From the cell containing the given text, extract its center point as (x, y) coordinate. 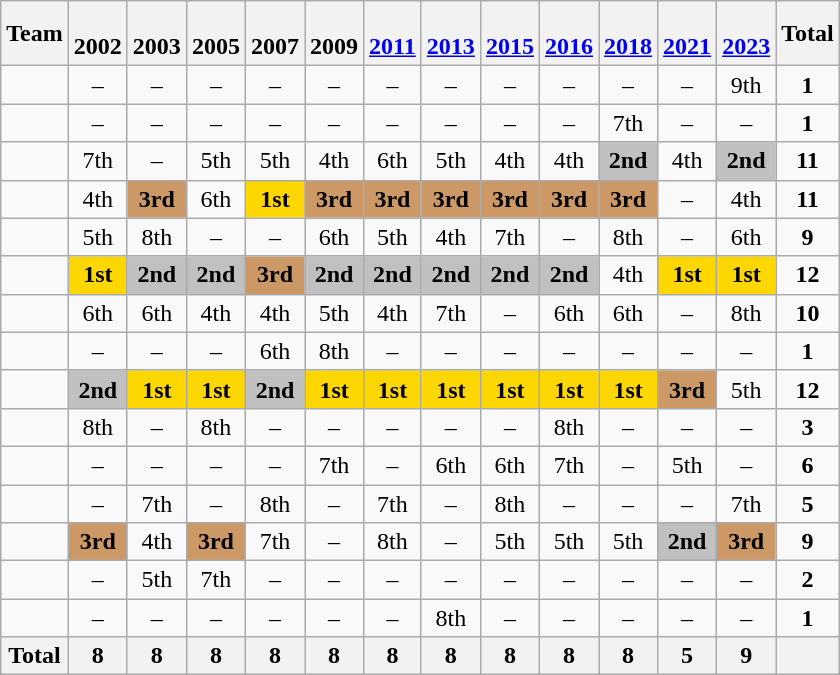
2021 (688, 34)
2023 (746, 34)
9th (746, 85)
2005 (216, 34)
2 (808, 580)
2016 (568, 34)
10 (808, 313)
2009 (334, 34)
2011 (393, 34)
2003 (156, 34)
2002 (98, 34)
3 (808, 427)
2018 (628, 34)
2015 (510, 34)
6 (808, 465)
2007 (274, 34)
2013 (450, 34)
Team (35, 34)
